Provide the [x, y] coordinate of the cell's center where the given text is located.  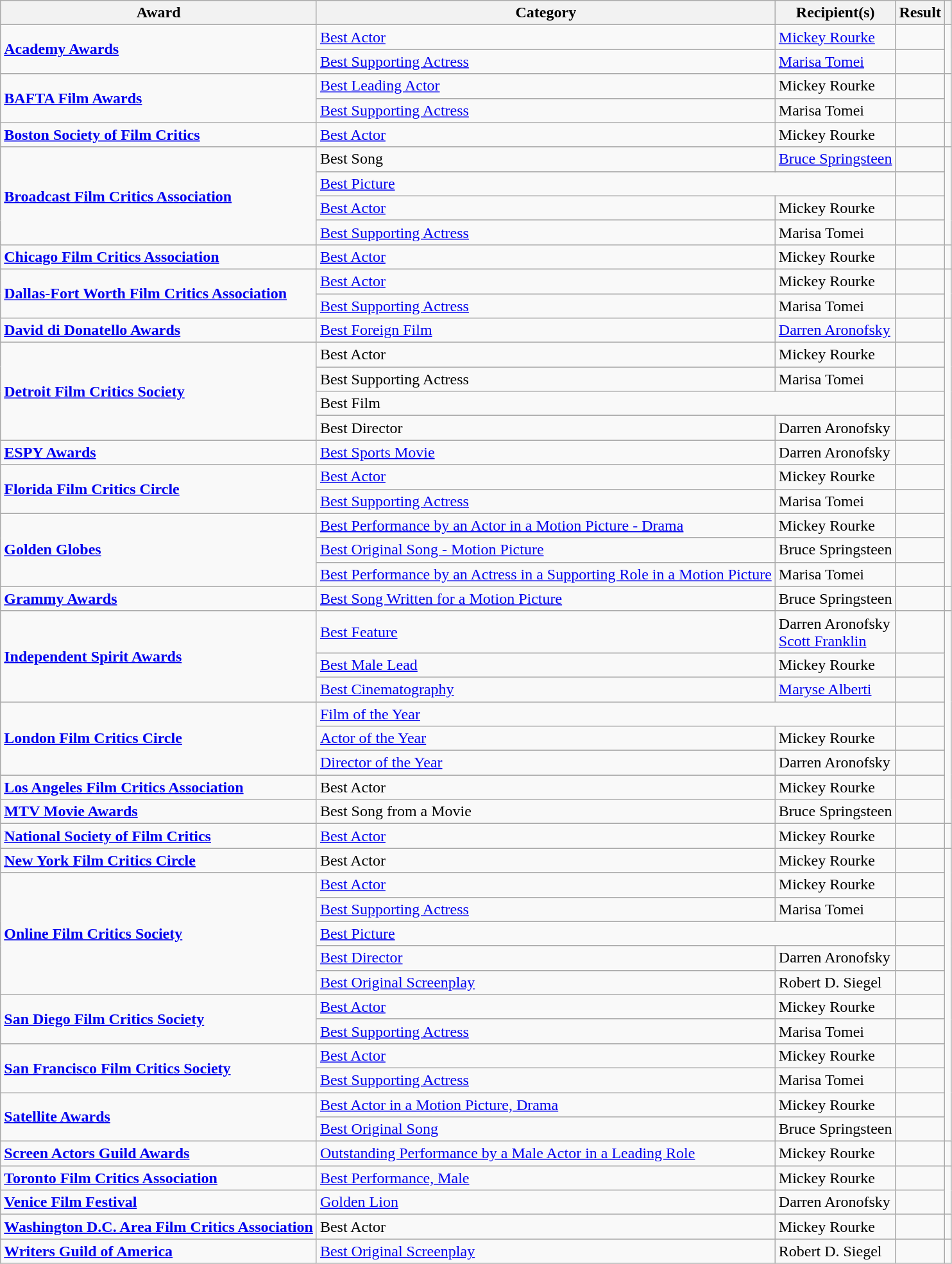
Outstanding Performance by a Male Actor in a Leading Role [545, 1154]
London Film Critics Circle [159, 739]
Golden Lion [545, 1202]
San Diego Film Critics Society [159, 1019]
Toronto Film Critics Association [159, 1178]
Broadcast Film Critics Association [159, 196]
Best Sports Movie [545, 452]
Best Leading Actor [545, 86]
Best Performance by an Actress in a Supporting Role in a Motion Picture [545, 574]
Academy Awards [159, 49]
Best Feature [545, 631]
Actor of the Year [545, 739]
ESPY Awards [159, 452]
Chicago Film Critics Association [159, 257]
Film of the Year [606, 714]
MTV Movie Awards [159, 812]
Satellite Awards [159, 1116]
Los Angeles Film Critics Association [159, 787]
Screen Actors Guild Awards [159, 1154]
New York Film Critics Circle [159, 860]
Golden Globes [159, 550]
Venice Film Festival [159, 1202]
Best Original Song [545, 1129]
Recipient(s) [835, 13]
Best Original Song - Motion Picture [545, 550]
David di Donatello Awards [159, 330]
Washington D.C. Area Film Critics Association [159, 1227]
Florida Film Critics Circle [159, 489]
Best Song Written for a Motion Picture [545, 599]
Director of the Year [545, 763]
Category [545, 13]
Best Song from a Movie [545, 812]
Darren AronofskyScott Franklin [835, 631]
Best Performance, Male [545, 1178]
Best Song [545, 159]
Independent Spirit Awards [159, 656]
Best Film [606, 404]
Dallas-Fort Worth Film Critics Association [159, 293]
Grammy Awards [159, 599]
Best Performance by an Actor in a Motion Picture - Drama [545, 525]
Boston Society of Film Critics [159, 135]
Maryse Alberti [835, 689]
Best Foreign Film [545, 330]
Award [159, 13]
BAFTA Film Awards [159, 98]
Online Film Critics Society [159, 934]
Writers Guild of America [159, 1251]
Best Cinematography [545, 689]
San Francisco Film Critics Society [159, 1068]
Best Actor in a Motion Picture, Drama [545, 1104]
Best Male Lead [545, 665]
Result [920, 13]
Detroit Film Critics Society [159, 391]
National Society of Film Critics [159, 836]
